Return [x, y] of the center of cell containing provided text 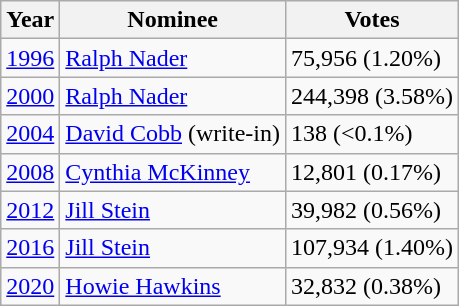
39,982 (0.56%) [372, 210]
75,956 (1.20%) [372, 58]
12,801 (0.17%) [372, 172]
2000 [30, 96]
2016 [30, 248]
David Cobb (write-in) [173, 134]
Year [30, 20]
138 (<0.1%) [372, 134]
Nominee [173, 20]
2012 [30, 210]
2004 [30, 134]
107,934 (1.40%) [372, 248]
Cynthia McKinney [173, 172]
1996 [30, 58]
244,398 (3.58%) [372, 96]
Howie Hawkins [173, 286]
32,832 (0.38%) [372, 286]
2008 [30, 172]
2020 [30, 286]
Votes [372, 20]
